Identify which cell holds the provided text, then report its [x, y] central coordinate. 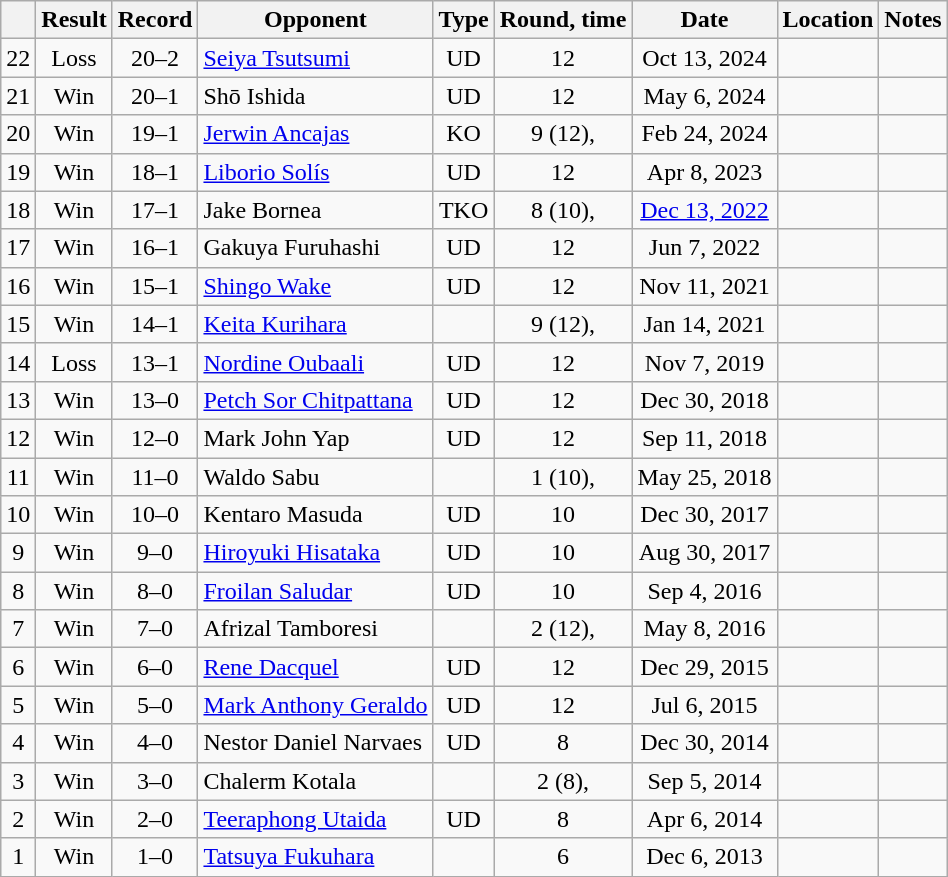
Liborio Solís [316, 172]
Date [704, 20]
11 [18, 477]
14 [18, 362]
2 (8), [563, 781]
3–0 [155, 781]
Nestor Daniel Narvaes [316, 743]
16 [18, 286]
22 [18, 58]
15 [18, 324]
Mark John Yap [316, 438]
Jake Bornea [316, 210]
18 [18, 210]
Sep 11, 2018 [704, 438]
Dec 6, 2013 [704, 857]
1 (10), [563, 477]
15–1 [155, 286]
Jerwin Ancajas [316, 134]
Type [464, 20]
Shō Ishida [316, 96]
12–0 [155, 438]
May 8, 2016 [704, 629]
Chalerm Kotala [316, 781]
3 [18, 781]
Jun 7, 2022 [704, 248]
Seiya Tsutsumi [316, 58]
7–0 [155, 629]
KO [464, 134]
13 [18, 400]
Result [74, 20]
20 [18, 134]
1–0 [155, 857]
6–0 [155, 667]
Waldo Sabu [316, 477]
Afrizal Tamboresi [316, 629]
Aug 30, 2017 [704, 553]
Nov 7, 2019 [704, 362]
1 [18, 857]
Mark Anthony Geraldo [316, 705]
20–2 [155, 58]
Apr 8, 2023 [704, 172]
10–0 [155, 515]
Jan 14, 2021 [704, 324]
4–0 [155, 743]
May 6, 2024 [704, 96]
20–1 [155, 96]
Feb 24, 2024 [704, 134]
Froilan Saludar [316, 591]
Kentaro Masuda [316, 515]
Nordine Oubaali [316, 362]
Opponent [316, 20]
Teeraphong Utaida [316, 819]
Record [155, 20]
5–0 [155, 705]
19 [18, 172]
Notes [913, 20]
Dec 30, 2014 [704, 743]
Location [828, 20]
17–1 [155, 210]
2–0 [155, 819]
9–0 [155, 553]
Shingo Wake [316, 286]
Apr 6, 2014 [704, 819]
Oct 13, 2024 [704, 58]
8 (10), [563, 210]
14–1 [155, 324]
Jul 6, 2015 [704, 705]
13–0 [155, 400]
4 [18, 743]
Hiroyuki Hisataka [316, 553]
Rene Dacquel [316, 667]
2 (12), [563, 629]
9 [18, 553]
11–0 [155, 477]
7 [18, 629]
13–1 [155, 362]
May 25, 2018 [704, 477]
Dec 30, 2017 [704, 515]
21 [18, 96]
5 [18, 705]
Sep 4, 2016 [704, 591]
Dec 30, 2018 [704, 400]
2 [18, 819]
19–1 [155, 134]
18–1 [155, 172]
8–0 [155, 591]
17 [18, 248]
Sep 5, 2014 [704, 781]
16–1 [155, 248]
Round, time [563, 20]
Nov 11, 2021 [704, 286]
Keita Kurihara [316, 324]
Dec 13, 2022 [704, 210]
Dec 29, 2015 [704, 667]
Petch Sor Chitpattana [316, 400]
TKO [464, 210]
Tatsuya Fukuhara [316, 857]
Gakuya Furuhashi [316, 248]
